Provide the (x, y) coordinate of the cell's center where the given text is located.  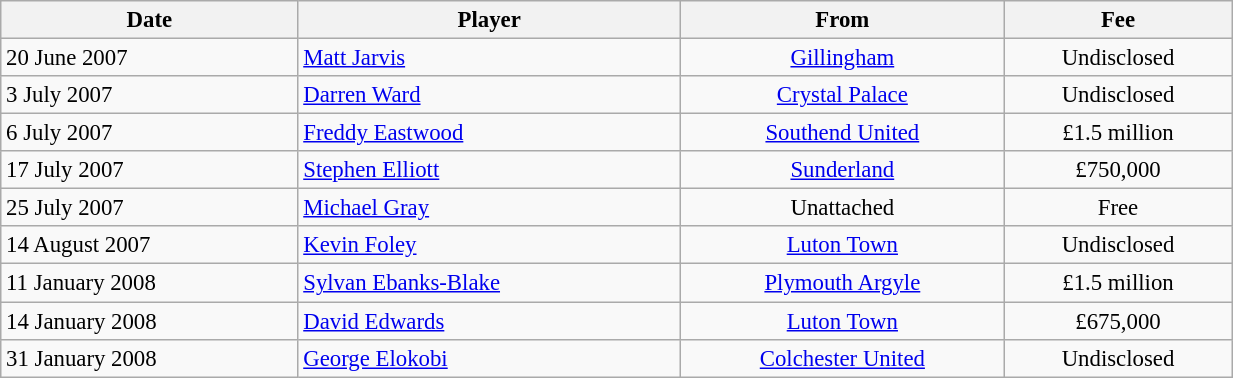
Stephen Elliott (489, 170)
Free (1118, 208)
£750,000 (1118, 170)
31 January 2008 (150, 358)
George Elokobi (489, 358)
Matt Jarvis (489, 58)
Colchester United (842, 358)
David Edwards (489, 321)
Kevin Foley (489, 245)
20 June 2007 (150, 58)
Freddy Eastwood (489, 133)
Unattached (842, 208)
14 August 2007 (150, 245)
Michael Gray (489, 208)
£675,000 (1118, 321)
17 July 2007 (150, 170)
3 July 2007 (150, 95)
Darren Ward (489, 95)
Gillingham (842, 58)
11 January 2008 (150, 283)
Southend United (842, 133)
6 July 2007 (150, 133)
14 January 2008 (150, 321)
Plymouth Argyle (842, 283)
From (842, 20)
Fee (1118, 20)
Player (489, 20)
Sunderland (842, 170)
Date (150, 20)
25 July 2007 (150, 208)
Sylvan Ebanks-Blake (489, 283)
Crystal Palace (842, 95)
